Pinpoint the cell where the given text exists, returning its (X, Y) midpoint coordinate. 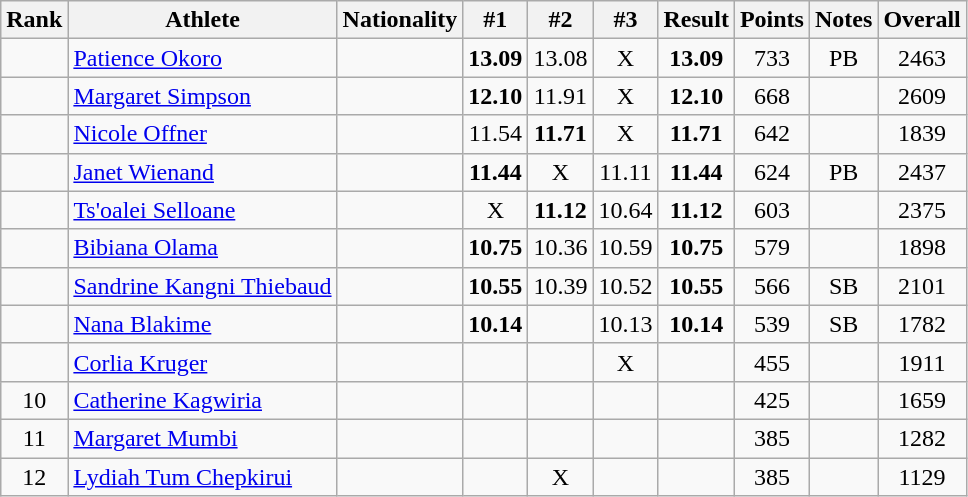
1129 (922, 477)
12 (34, 477)
2375 (922, 210)
1782 (922, 324)
10.64 (626, 210)
425 (772, 400)
10.59 (626, 248)
Nationality (400, 20)
Margaret Mumbi (202, 438)
Notes (843, 20)
668 (772, 96)
11.54 (496, 134)
10.36 (560, 248)
10 (34, 400)
Result (696, 20)
455 (772, 362)
Nicole Offner (202, 134)
2101 (922, 286)
#2 (560, 20)
2463 (922, 58)
Catherine Kagwiria (202, 400)
10.13 (626, 324)
#1 (496, 20)
1282 (922, 438)
13.08 (560, 58)
1898 (922, 248)
#3 (626, 20)
Athlete (202, 20)
Corlia Kruger (202, 362)
1659 (922, 400)
2437 (922, 172)
Rank (34, 20)
642 (772, 134)
11.11 (626, 172)
10.39 (560, 286)
Margaret Simpson (202, 96)
Sandrine Kangni Thiebaud (202, 286)
Nana Blakime (202, 324)
11 (34, 438)
624 (772, 172)
1839 (922, 134)
Bibiana Olama (202, 248)
Janet Wienand (202, 172)
579 (772, 248)
Patience Okoro (202, 58)
10.52 (626, 286)
539 (772, 324)
Points (772, 20)
603 (772, 210)
733 (772, 58)
566 (772, 286)
11.91 (560, 96)
Lydiah Tum Chepkirui (202, 477)
Ts'oalei Selloane (202, 210)
Overall (922, 20)
1911 (922, 362)
2609 (922, 96)
